Identify which cell holds the provided text, then report its (x, y) central coordinate. 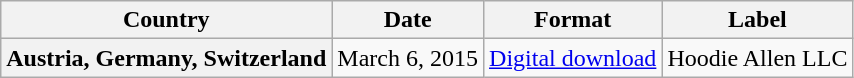
Label (758, 20)
March 6, 2015 (408, 58)
Hoodie Allen LLC (758, 58)
Country (166, 20)
Digital download (573, 58)
Date (408, 20)
Austria, Germany, Switzerland (166, 58)
Format (573, 20)
